Output the [X, Y] coordinate of the center of the cell containing the given text.  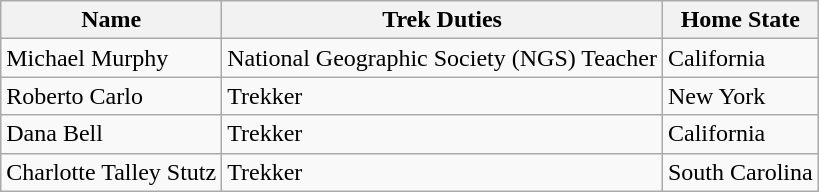
National Geographic Society (NGS) Teacher [442, 58]
Trek Duties [442, 20]
Dana Bell [112, 134]
Michael Murphy [112, 58]
Home State [740, 20]
Roberto Carlo [112, 96]
South Carolina [740, 172]
Charlotte Talley Stutz [112, 172]
Name [112, 20]
New York [740, 96]
